Extract the [x, y] coordinate from the center of the cell holding the provided text.  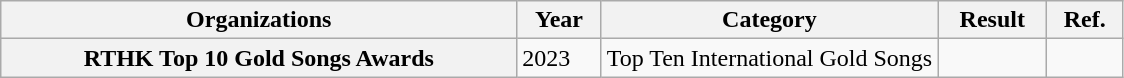
Result [992, 20]
2023 [559, 58]
Ref. [1085, 20]
Category [770, 20]
RTHK Top 10 Gold Songs Awards [259, 58]
Year [559, 20]
Organizations [259, 20]
Top Ten International Gold Songs [770, 58]
